Determine the (x, y) coordinate at the center of the cell enclosing the given text.  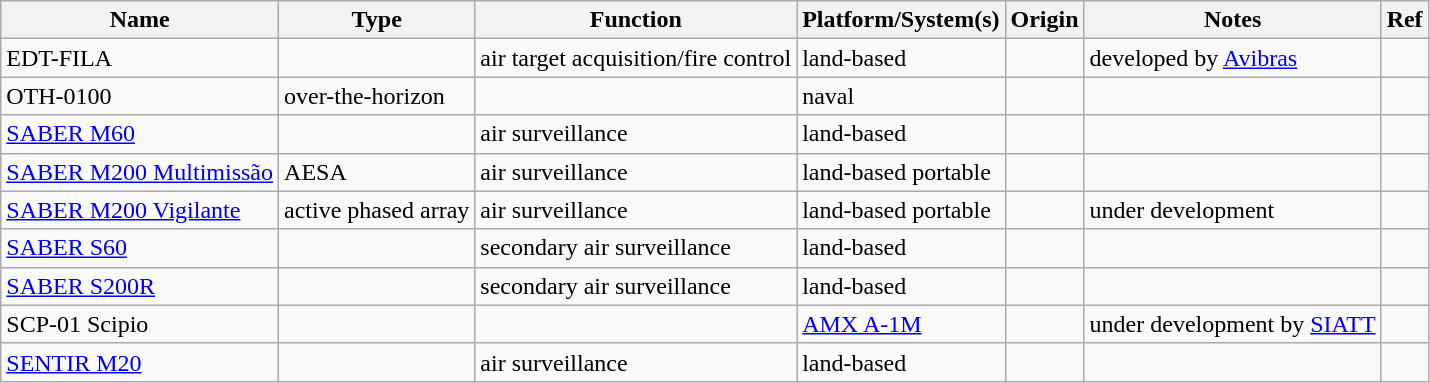
developed by Avibras (1232, 58)
over-the-horizon (377, 96)
Notes (1232, 20)
SABER S60 (140, 248)
Name (140, 20)
AESA (377, 172)
active phased array (377, 210)
OTH-0100 (140, 96)
SABER M200 Vigilante (140, 210)
air target acquisition/fire control (636, 58)
AMX A-1M (901, 324)
naval (901, 96)
Origin (1044, 20)
SCP-01 Scipio (140, 324)
under development (1232, 210)
under development by SIATT (1232, 324)
Type (377, 20)
SABER M200 Multimissão (140, 172)
SABER M60 (140, 134)
SABER S200R (140, 286)
SENTIR M20 (140, 362)
EDT-FILA (140, 58)
Ref (1404, 20)
Platform/System(s) (901, 20)
Function (636, 20)
